For the text-containing cell, return its midpoint in [x, y] coordinate format. 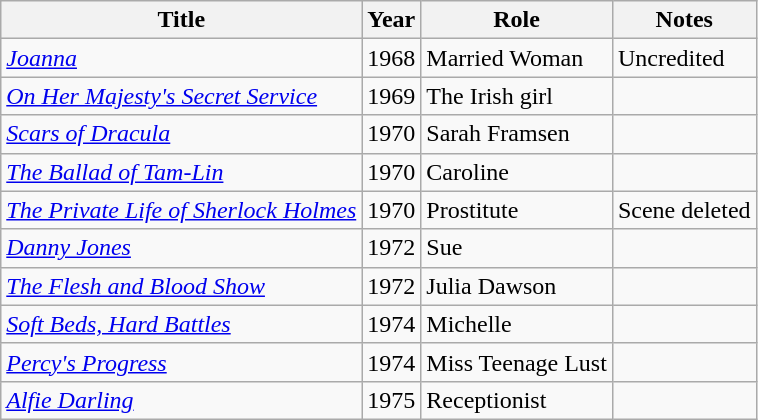
Julia Dawson [517, 286]
The Private Life of Sherlock Holmes [182, 210]
On Her Majesty's Secret Service [182, 96]
Miss Teenage Lust [517, 362]
Prostitute [517, 210]
Alfie Darling [182, 400]
Sarah Framsen [517, 134]
Notes [684, 20]
Uncredited [684, 58]
Michelle [517, 324]
1975 [392, 400]
The Ballad of Tam-Lin [182, 172]
Caroline [517, 172]
Role [517, 20]
Sue [517, 248]
The Flesh and Blood Show [182, 286]
Married Woman [517, 58]
1969 [392, 96]
Danny Jones [182, 248]
Percy's Progress [182, 362]
Title [182, 20]
Scene deleted [684, 210]
Receptionist [517, 400]
Soft Beds, Hard Battles [182, 324]
Year [392, 20]
1968 [392, 58]
The Irish girl [517, 96]
Joanna [182, 58]
Scars of Dracula [182, 134]
